Determine the [x, y] coordinate at the center of the cell enclosing the given text.  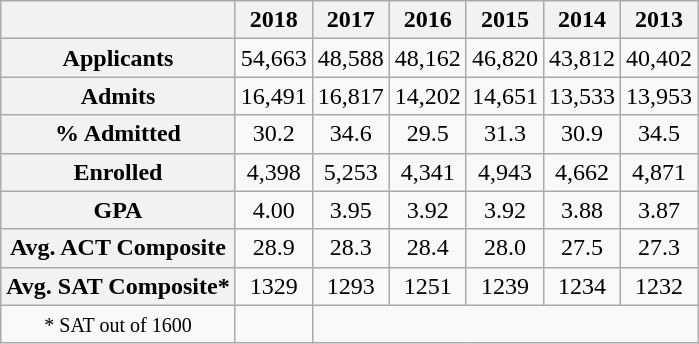
28.4 [428, 248]
1239 [504, 286]
4,943 [504, 172]
2017 [350, 20]
28.9 [274, 248]
13,953 [658, 96]
2013 [658, 20]
43,812 [582, 58]
30.2 [274, 134]
13,533 [582, 96]
Avg. ACT Composite [118, 248]
3.87 [658, 210]
Enrolled [118, 172]
2016 [428, 20]
3.95 [350, 210]
29.5 [428, 134]
34.6 [350, 134]
* SAT out of 1600 [118, 324]
4,341 [428, 172]
48,162 [428, 58]
Applicants [118, 58]
31.3 [504, 134]
34.5 [658, 134]
2015 [504, 20]
4,398 [274, 172]
1293 [350, 286]
1329 [274, 286]
28.3 [350, 248]
% Admitted [118, 134]
40,402 [658, 58]
4,871 [658, 172]
4,662 [582, 172]
48,588 [350, 58]
16,491 [274, 96]
46,820 [504, 58]
1251 [428, 286]
16,817 [350, 96]
14,651 [504, 96]
28.0 [504, 248]
5,253 [350, 172]
54,663 [274, 58]
3.88 [582, 210]
14,202 [428, 96]
2018 [274, 20]
GPA [118, 210]
27.5 [582, 248]
2014 [582, 20]
30.9 [582, 134]
Avg. SAT Composite* [118, 286]
Admits [118, 96]
27.3 [658, 248]
1234 [582, 286]
4.00 [274, 210]
1232 [658, 286]
